Locate the cell with the specified text and output its (X, Y) center coordinate. 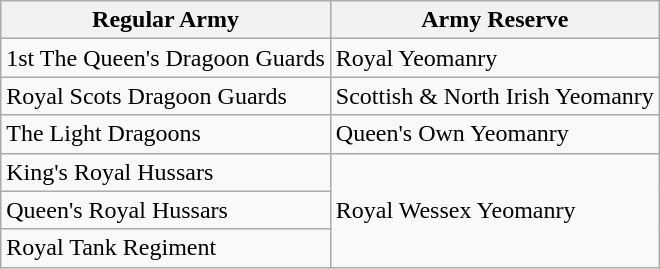
Royal Wessex Yeomanry (494, 210)
Scottish & North Irish Yeomanry (494, 96)
Queen's Own Yeomanry (494, 134)
King's Royal Hussars (166, 172)
Regular Army (166, 20)
Royal Yeomanry (494, 58)
Royal Scots Dragoon Guards (166, 96)
The Light Dragoons (166, 134)
Queen's Royal Hussars (166, 210)
Royal Tank Regiment (166, 248)
1st The Queen's Dragoon Guards (166, 58)
Army Reserve (494, 20)
